Return (x, y) of the center of cell containing provided text 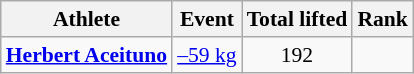
Rank (382, 19)
192 (298, 55)
Athlete (86, 19)
Event (206, 19)
Total lifted (298, 19)
Herbert Aceituno (86, 55)
–59 kg (206, 55)
